Identify which cell holds the provided text, then report its (x, y) central coordinate. 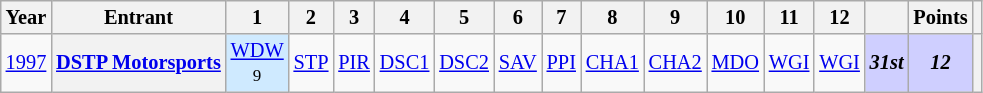
STP (312, 63)
9 (676, 17)
1997 (26, 63)
10 (736, 17)
PPI (562, 63)
11 (789, 17)
Year (26, 17)
CHA2 (676, 63)
6 (518, 17)
2 (312, 17)
31st (887, 63)
1 (258, 17)
CHA1 (612, 63)
DSTP Motorsports (138, 63)
PIR (354, 63)
Points (940, 17)
WDW9 (258, 63)
SAV (518, 63)
MDO (736, 63)
Entrant (138, 17)
DSC2 (464, 63)
DSC1 (405, 63)
3 (354, 17)
5 (464, 17)
7 (562, 17)
8 (612, 17)
4 (405, 17)
